From the cell containing the given text, extract its center point as (X, Y) coordinate. 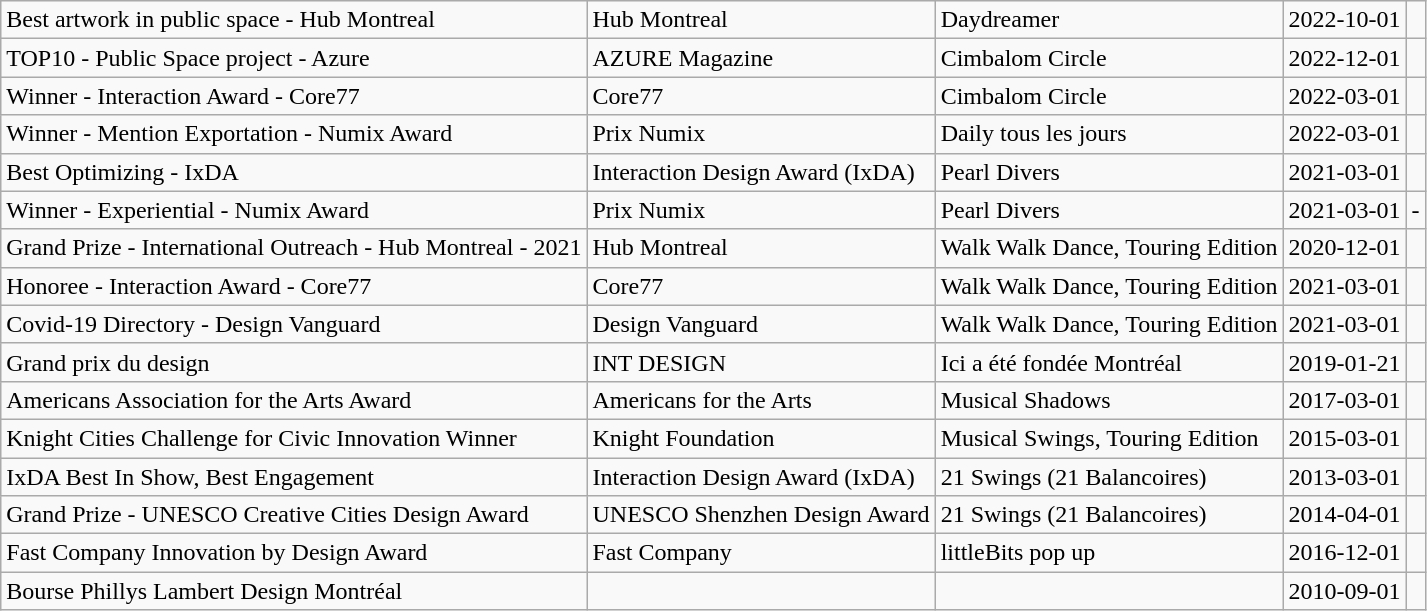
Grand Prize - UNESCO Creative Cities Design Award (294, 515)
2020-12-01 (1344, 248)
AZURE Magazine (761, 58)
2022-10-01 (1344, 20)
TOP10 - Public Space project - Azure (294, 58)
Americans for the Arts (761, 400)
2019-01-21 (1344, 362)
2013-03-01 (1344, 477)
IxDA Best In Show, Best Engagement (294, 477)
Musical Swings, Touring Edition (1109, 438)
2014-04-01 (1344, 515)
Grand Prize - International Outreach - Hub Montreal - 2021 (294, 248)
Knight Cities Challenge for Civic Innovation Winner (294, 438)
Winner - Mention Exportation - Numix Award (294, 134)
Daily tous les jours (1109, 134)
INT DESIGN (761, 362)
2015-03-01 (1344, 438)
littleBits pop up (1109, 553)
Musical Shadows (1109, 400)
2017-03-01 (1344, 400)
Winner - Interaction Award - Core77 (294, 96)
Ici a été fondée Montréal (1109, 362)
Design Vanguard (761, 324)
Winner - Experiential - Numix Award (294, 210)
Bourse Phillys Lambert Design Montréal (294, 591)
Best artwork in public space - Hub Montreal (294, 20)
2010-09-01 (1344, 591)
Daydreamer (1109, 20)
Best Optimizing - IxDA (294, 172)
Knight Foundation (761, 438)
Fast Company (761, 553)
Grand prix du design (294, 362)
- (1416, 210)
UNESCO Shenzhen Design Award (761, 515)
2016-12-01 (1344, 553)
Americans Association for the Arts Award (294, 400)
Honoree - Interaction Award - Core77 (294, 286)
Covid-19 Directory - Design Vanguard (294, 324)
2022-12-01 (1344, 58)
Fast Company Innovation by Design Award (294, 553)
